Extract the (x, y) coordinate from the center of the cell holding the provided text.  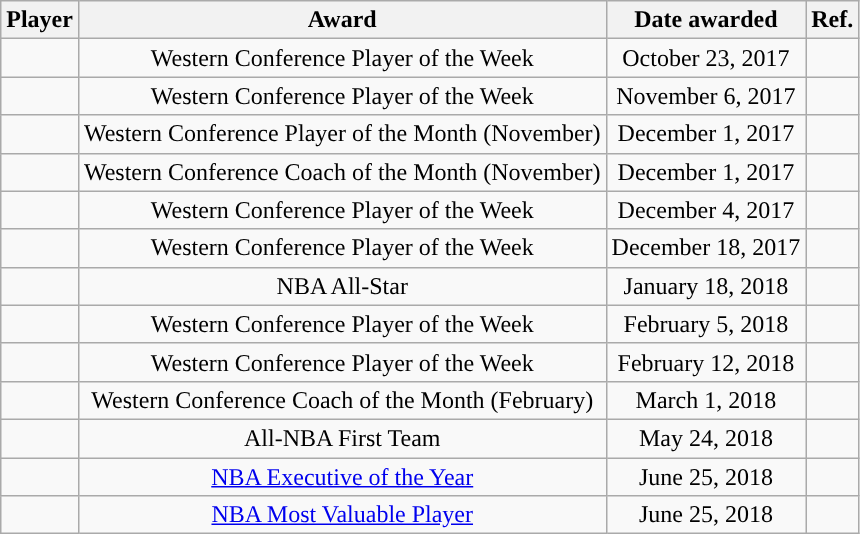
NBA Most Valuable Player (342, 515)
November 6, 2017 (706, 96)
February 12, 2018 (706, 362)
NBA All-Star (342, 286)
December 4, 2017 (706, 210)
All-NBA First Team (342, 438)
Date awarded (706, 20)
Western Conference Player of the Month (November) (342, 134)
Award (342, 20)
Player (40, 20)
February 5, 2018 (706, 324)
December 18, 2017 (706, 248)
Western Conference Coach of the Month (February) (342, 400)
March 1, 2018 (706, 400)
Western Conference Coach of the Month (November) (342, 172)
January 18, 2018 (706, 286)
NBA Executive of the Year (342, 477)
May 24, 2018 (706, 438)
October 23, 2017 (706, 58)
Ref. (832, 20)
